From the cell containing the given text, extract its center point as (x, y) coordinate. 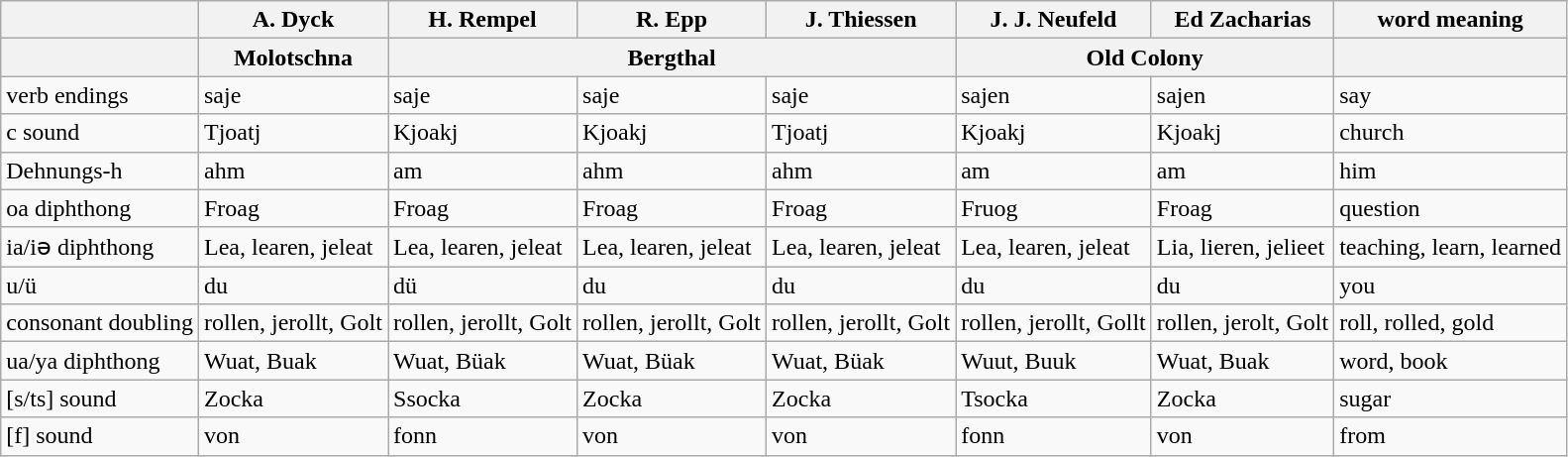
Dehnungs-h (100, 171)
Fruog (1054, 208)
R. Epp (672, 20)
u/ü (100, 286)
dü (483, 286)
him (1450, 171)
A. Dyck (293, 20)
ua/ya diphthong (100, 361)
Bergthal (672, 57)
rollen, jerolt, Golt (1242, 323)
H. Rempel (483, 20)
J. J. Neufeld (1054, 20)
ia/iə diphthong (100, 247)
Wuut, Buuk (1054, 361)
from (1450, 436)
c sound (100, 133)
verb endings (100, 95)
Old Colony (1145, 57)
consonant doubling (100, 323)
Tsocka (1054, 399)
rollen, jerollt, Gollt (1054, 323)
roll, rolled, gold (1450, 323)
Ssocka (483, 399)
you (1450, 286)
oa diphthong (100, 208)
sugar (1450, 399)
J. Thiessen (862, 20)
word, book (1450, 361)
church (1450, 133)
[s/ts] sound (100, 399)
Lia, lieren, jelieet (1242, 247)
teaching, learn, learned (1450, 247)
say (1450, 95)
Molotschna (293, 57)
question (1450, 208)
word meaning (1450, 20)
Ed Zacharias (1242, 20)
[f] sound (100, 436)
